Return the [x, y] coordinate for the center point of the cell that contains the specified text.  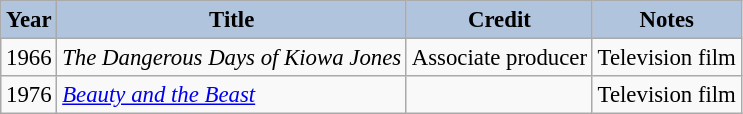
Associate producer [499, 58]
The Dangerous Days of Kiowa Jones [232, 58]
1976 [29, 95]
Credit [499, 20]
1966 [29, 58]
Beauty and the Beast [232, 95]
Year [29, 20]
Notes [666, 20]
Title [232, 20]
